Output the (x, y) coordinate of the center of the cell containing the given text.  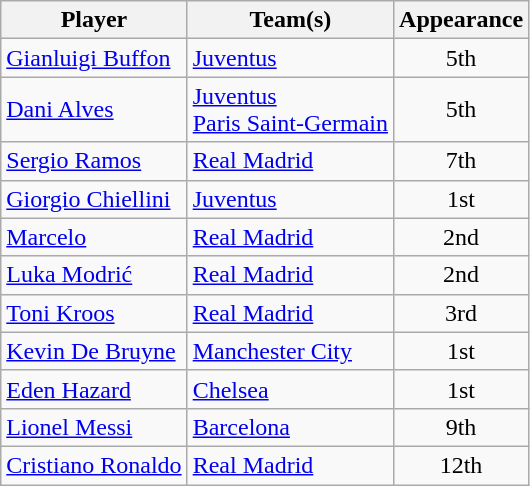
Lionel Messi (94, 427)
Toni Kroos (94, 313)
Player (94, 20)
Dani Alves (94, 110)
Marcelo (94, 237)
Barcelona (290, 427)
Manchester City (290, 351)
Appearance (462, 20)
Luka Modrić (94, 275)
Team(s) (290, 20)
9th (462, 427)
Juventus Paris Saint-Germain (290, 110)
7th (462, 161)
12th (462, 465)
Sergio Ramos (94, 161)
Eden Hazard (94, 389)
Kevin De Bruyne (94, 351)
Gianluigi Buffon (94, 58)
Giorgio Chiellini (94, 199)
Cristiano Ronaldo (94, 465)
Chelsea (290, 389)
3rd (462, 313)
